Capture the cell that displays the provided text and extract its (X, Y) central coordinate. 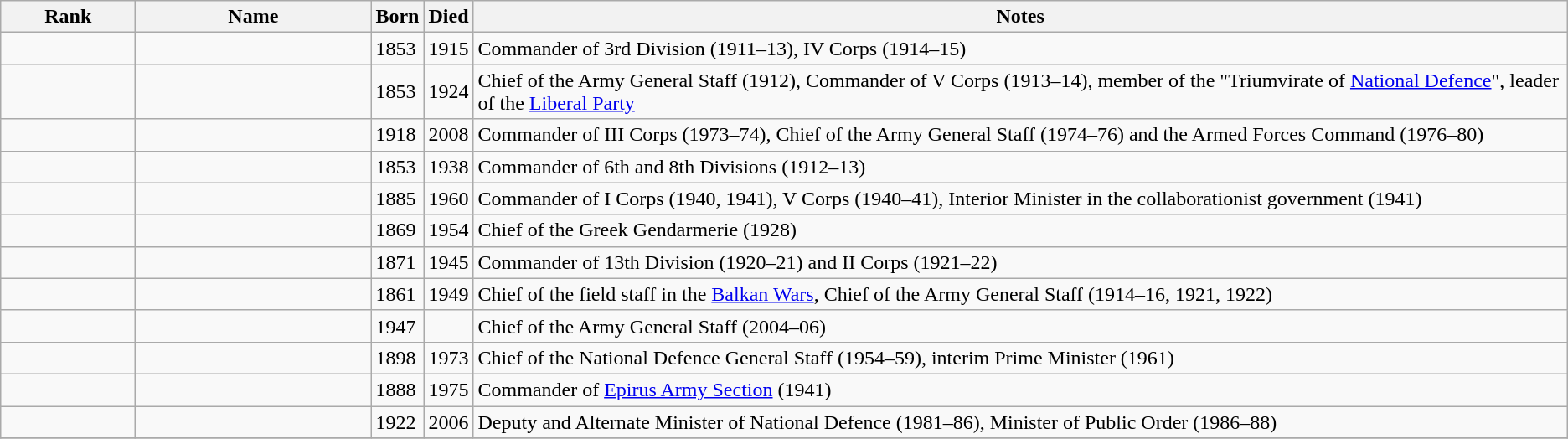
1888 (397, 390)
Died (449, 17)
Commander of III Corps (1973–74), Chief of the Army General Staff (1974–76) and the Armed Forces Command (1976–80) (1020, 135)
1869 (397, 230)
1885 (397, 199)
1861 (397, 294)
1973 (449, 358)
Chief of the Greek Gendarmerie (1928) (1020, 230)
Deputy and Alternate Minister of National Defence (1981–86), Minister of Public Order (1986–88) (1020, 421)
1947 (397, 326)
Commander of 3rd Division (1911–13), IV Corps (1914–15) (1020, 49)
1938 (449, 167)
1922 (397, 421)
Name (253, 17)
2008 (449, 135)
1915 (449, 49)
1949 (449, 294)
1960 (449, 199)
1871 (397, 262)
Commander of I Corps (1940, 1941), V Corps (1940–41), Interior Minister in the collaborationist government (1941) (1020, 199)
1918 (397, 135)
Chief of the National Defence General Staff (1954–59), interim Prime Minister (1961) (1020, 358)
1945 (449, 262)
Commander of 6th and 8th Divisions (1912–13) (1020, 167)
Chief of the field staff in the Balkan Wars, Chief of the Army General Staff (1914–16, 1921, 1922) (1020, 294)
1975 (449, 390)
1898 (397, 358)
Notes (1020, 17)
Chief of the Army General Staff (1912), Commander of V Corps (1913–14), member of the "Triumvirate of National Defence", leader of the Liberal Party (1020, 92)
Chief of the Army General Staff (2004–06) (1020, 326)
Commander of 13th Division (1920–21) and II Corps (1921–22) (1020, 262)
Commander of Epirus Army Section (1941) (1020, 390)
Rank (69, 17)
2006 (449, 421)
1954 (449, 230)
Born (397, 17)
1924 (449, 92)
